Output the [X, Y] coordinate of the center of the cell containing the given text.  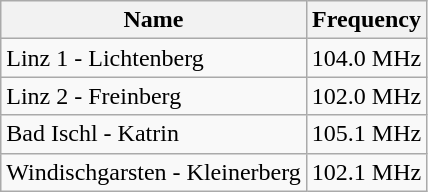
Linz 1 - Lichtenberg [154, 58]
105.1 MHz [366, 134]
Name [154, 20]
102.1 MHz [366, 172]
Bad Ischl - Katrin [154, 134]
102.0 MHz [366, 96]
Frequency [366, 20]
Windischgarsten - Kleinerberg [154, 172]
Linz 2 - Freinberg [154, 96]
104.0 MHz [366, 58]
